Detect which cell encompasses the target text, then output its [X, Y] center coordinate. 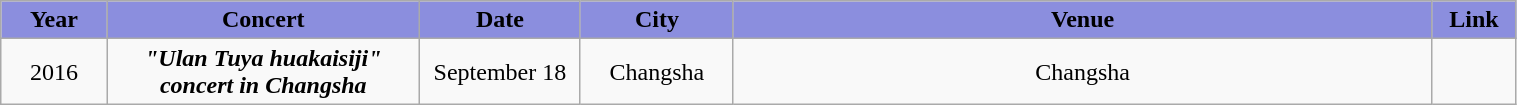
Concert [263, 20]
September 18 [500, 72]
Link [1474, 20]
Date [500, 20]
2016 [54, 72]
"Ulan Tuya huakaisiji" concert in Changsha [263, 72]
Venue [1082, 20]
Year [54, 20]
City [656, 20]
